For the text-containing cell, return its midpoint in [x, y] coordinate format. 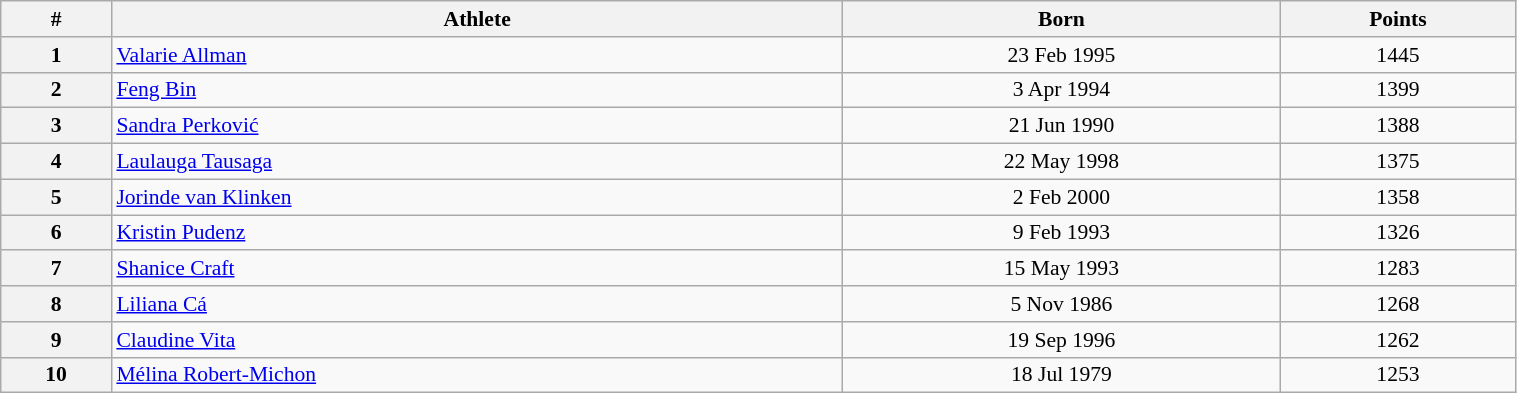
1358 [1398, 197]
18 Jul 1979 [1062, 375]
1326 [1398, 233]
8 [56, 304]
15 May 1993 [1062, 269]
# [56, 19]
Mélina Robert-Michon [477, 375]
1445 [1398, 55]
Kristin Pudenz [477, 233]
Feng Bin [477, 90]
Claudine Vita [477, 340]
1375 [1398, 162]
3 Apr 1994 [1062, 90]
Athlete [477, 19]
2 Feb 2000 [1062, 197]
19 Sep 1996 [1062, 340]
7 [56, 269]
1268 [1398, 304]
Born [1062, 19]
9 Feb 1993 [1062, 233]
5 [56, 197]
Jorinde van Klinken [477, 197]
Points [1398, 19]
6 [56, 233]
2 [56, 90]
9 [56, 340]
3 [56, 126]
1283 [1398, 269]
Shanice Craft [477, 269]
Sandra Perković [477, 126]
23 Feb 1995 [1062, 55]
5 Nov 1986 [1062, 304]
1253 [1398, 375]
1399 [1398, 90]
1262 [1398, 340]
Liliana Cá [477, 304]
Laulauga Tausaga [477, 162]
10 [56, 375]
22 May 1998 [1062, 162]
Valarie Allman [477, 55]
21 Jun 1990 [1062, 126]
4 [56, 162]
1 [56, 55]
1388 [1398, 126]
